Pinpoint the cell where the given text exists, returning its (X, Y) midpoint coordinate. 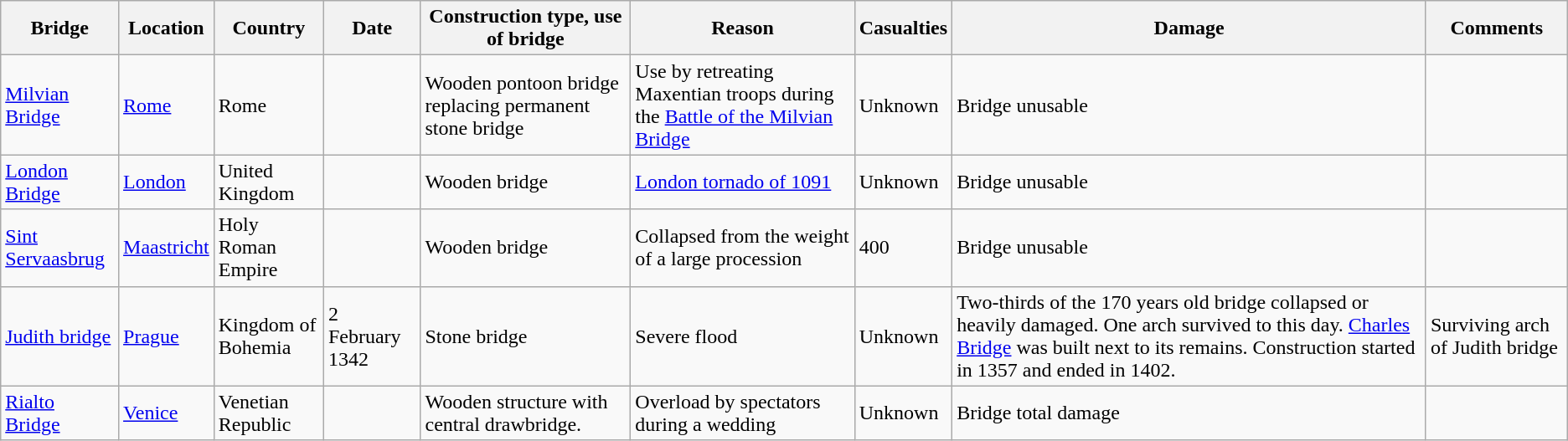
Date (372, 28)
Casualties (903, 28)
Bridge total damage (1189, 413)
Overload by spectators during a wedding (742, 413)
Location (167, 28)
Holy Roman Empire (268, 248)
Severe flood (742, 336)
MilvianBridge (60, 105)
Wooden structure with central drawbridge. (526, 413)
400 (903, 248)
Sint Servaasbrug (60, 248)
Damage (1189, 28)
Judith bridge (60, 336)
Wooden pontoon bridge replacing permanent stone bridge (526, 105)
Venetian Republic (268, 413)
Surviving arch of Judith bridge (1496, 336)
Country (268, 28)
LondonBridge (60, 182)
Comments (1496, 28)
Reason (742, 28)
Construction type, use of bridge (526, 28)
2 February 1342 (372, 336)
Venice (167, 413)
London tornado of 1091 (742, 182)
Bridge (60, 28)
London (167, 182)
United Kingdom (268, 182)
Stone bridge (526, 336)
Prague (167, 336)
Collapsed from the weight of a large procession (742, 248)
Kingdom of Bohemia (268, 336)
Maastricht (167, 248)
RialtoBridge (60, 413)
Use by retreating Maxentian troops during the Battle of the Milvian Bridge (742, 105)
